Output the [x, y] coordinate of the center of the cell containing the given text.  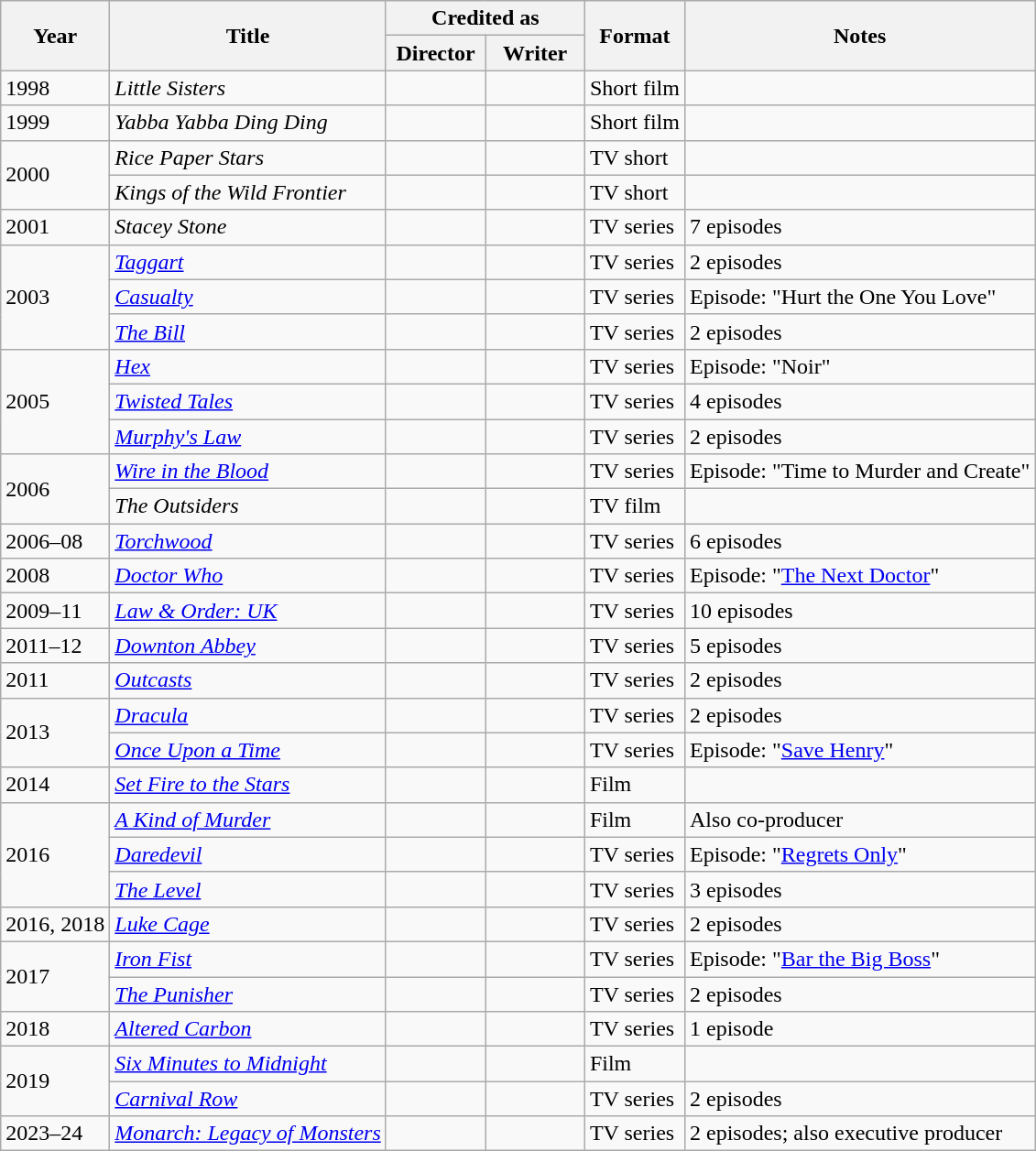
Director [436, 53]
2011–12 [55, 646]
Iron Fist [247, 959]
Episode: "Bar the Big Boss" [859, 959]
2005 [55, 401]
Law & Order: UK [247, 611]
Dracula [247, 715]
Kings of the Wild Frontier [247, 192]
The Outsiders [247, 506]
2019 [55, 1081]
Format [634, 36]
Little Sisters [247, 88]
10 episodes [859, 611]
2008 [55, 576]
2006–08 [55, 541]
Luke Cage [247, 924]
Episode: "Noir" [859, 366]
Wire in the Blood [247, 472]
Credited as [485, 18]
2018 [55, 1029]
Monarch: Legacy of Monsters [247, 1134]
Once Upon a Time [247, 750]
The Punisher [247, 994]
2009–11 [55, 611]
3 episodes [859, 889]
Altered Carbon [247, 1029]
TV film [634, 506]
Carnival Row [247, 1099]
1998 [55, 88]
Yabba Yabba Ding Ding [247, 123]
Stacey Stone [247, 227]
2016 [55, 854]
1999 [55, 123]
Casualty [247, 297]
Set Fire to the Stars [247, 785]
2006 [55, 489]
2013 [55, 733]
Taggart [247, 262]
Hex [247, 366]
2017 [55, 976]
4 episodes [859, 401]
7 episodes [859, 227]
Episode: "Save Henry" [859, 750]
The Bill [247, 331]
2003 [55, 297]
2014 [55, 785]
Doctor Who [247, 576]
The Level [247, 889]
Writer [535, 53]
1 episode [859, 1029]
Daredevil [247, 854]
Title [247, 36]
Rice Paper Stars [247, 157]
Outcasts [247, 680]
5 episodes [859, 646]
Episode: "The Next Doctor" [859, 576]
2 episodes; also executive producer [859, 1134]
2001 [55, 227]
Also co-producer [859, 820]
2000 [55, 175]
Six Minutes to Midnight [247, 1064]
2023–24 [55, 1134]
Episode: "Regrets Only" [859, 854]
A Kind of Murder [247, 820]
Episode: "Time to Murder and Create" [859, 472]
6 episodes [859, 541]
Downton Abbey [247, 646]
Murphy's Law [247, 437]
Torchwood [247, 541]
Episode: "Hurt the One You Love" [859, 297]
2011 [55, 680]
Year [55, 36]
2016, 2018 [55, 924]
Twisted Tales [247, 401]
Notes [859, 36]
